Determine the [X, Y] coordinate at the center of the cell enclosing the given text.  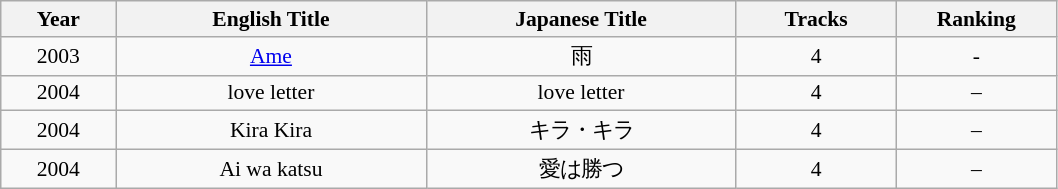
Japanese Title [581, 19]
2003 [58, 56]
Ranking [976, 19]
愛は勝つ [581, 170]
Ai wa katsu [271, 170]
English Title [271, 19]
キラ・キラ [581, 130]
雨 [581, 56]
Tracks [816, 19]
- [976, 56]
Year [58, 19]
Kira Kira [271, 130]
Ame [271, 56]
